Determine the [x, y] coordinate at the center of the cell enclosing the given text.  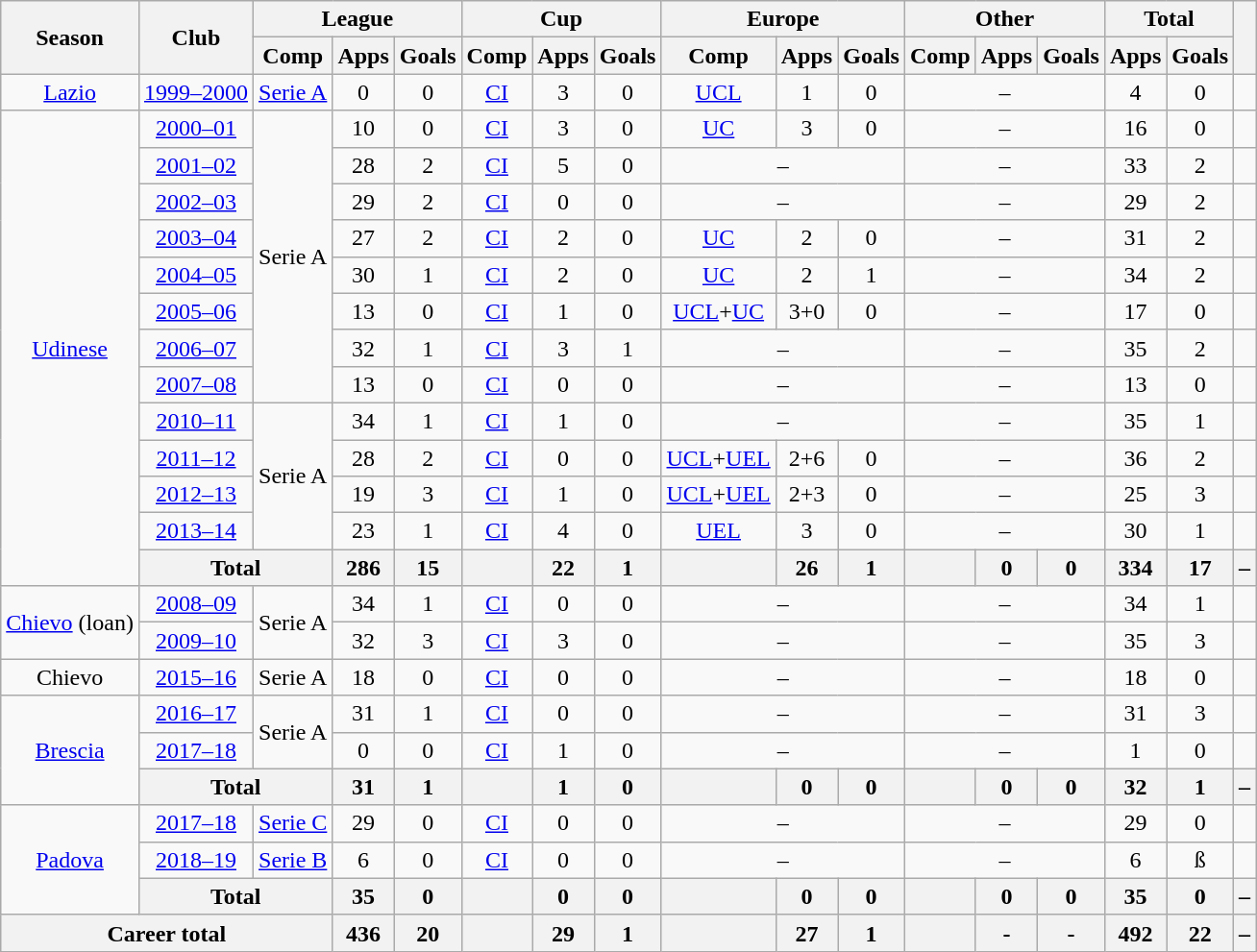
Chievo (loan) [70, 622]
10 [363, 129]
2013–14 [196, 531]
334 [1135, 568]
League [357, 19]
Season [70, 37]
492 [1135, 933]
2001–02 [196, 165]
2002–03 [196, 202]
Lazio [70, 92]
UCL+UC [719, 311]
Udinese [70, 348]
2018–19 [196, 860]
19 [363, 495]
2016–17 [196, 714]
2000–01 [196, 129]
Other [1004, 19]
2015–16 [196, 677]
1999–2000 [196, 92]
2003–04 [196, 238]
2+6 [806, 458]
23 [363, 531]
15 [428, 568]
5 [563, 165]
25 [1135, 495]
Club [196, 37]
36 [1135, 458]
ß [1200, 860]
436 [363, 933]
26 [806, 568]
2011–12 [196, 458]
Serie C [293, 823]
3+0 [806, 311]
Europe [782, 19]
UCL [719, 92]
2008–09 [196, 604]
33 [1135, 165]
Serie B [293, 860]
Brescia [70, 750]
2007–08 [196, 384]
Padova [70, 860]
Chievo [70, 677]
2+3 [806, 495]
2009–10 [196, 641]
Cup [561, 19]
2005–06 [196, 311]
2010–11 [196, 421]
2004–05 [196, 275]
20 [428, 933]
16 [1135, 129]
Career total [167, 933]
2012–13 [196, 495]
286 [363, 568]
UEL [719, 531]
2006–07 [196, 348]
